For the text-containing cell, return its midpoint in (x, y) coordinate format. 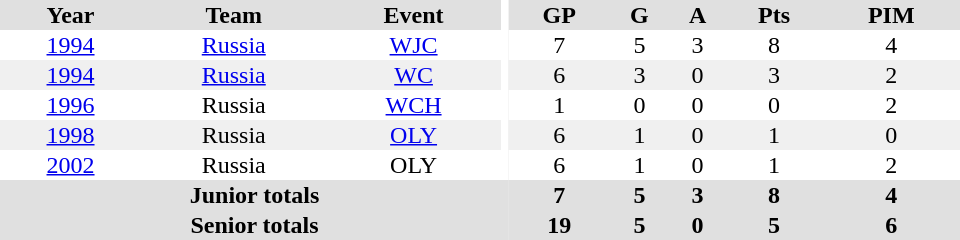
WJC (413, 45)
Year (70, 15)
WCH (413, 105)
Pts (774, 15)
Event (413, 15)
Senior totals (254, 225)
PIM (892, 15)
Junior totals (254, 195)
19 (559, 225)
WC (413, 75)
1996 (70, 105)
G (639, 15)
Team (234, 15)
1998 (70, 135)
A (697, 15)
GP (559, 15)
2002 (70, 165)
